Find where the given text appears and provide that cell's center as (X, Y) coordinate. 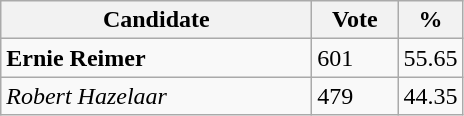
Candidate (156, 20)
44.35 (430, 96)
Vote (355, 20)
Robert Hazelaar (156, 96)
Ernie Reimer (156, 58)
55.65 (430, 58)
% (430, 20)
479 (355, 96)
601 (355, 58)
